Output the [x, y] coordinate of the center of the cell containing the given text.  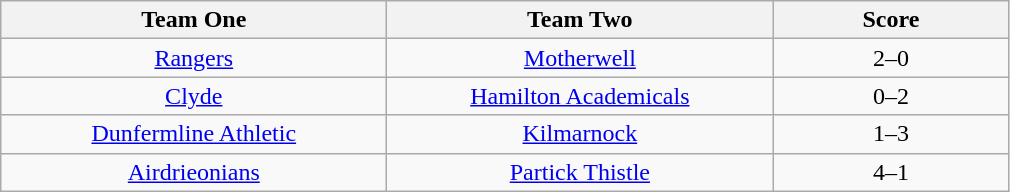
Hamilton Academicals [580, 96]
Score [891, 20]
2–0 [891, 58]
Team One [194, 20]
Kilmarnock [580, 134]
Team Two [580, 20]
Airdrieonians [194, 172]
Motherwell [580, 58]
1–3 [891, 134]
Dunfermline Athletic [194, 134]
Clyde [194, 96]
0–2 [891, 96]
Partick Thistle [580, 172]
Rangers [194, 58]
4–1 [891, 172]
